From the cell containing the given text, extract its center point as (x, y) coordinate. 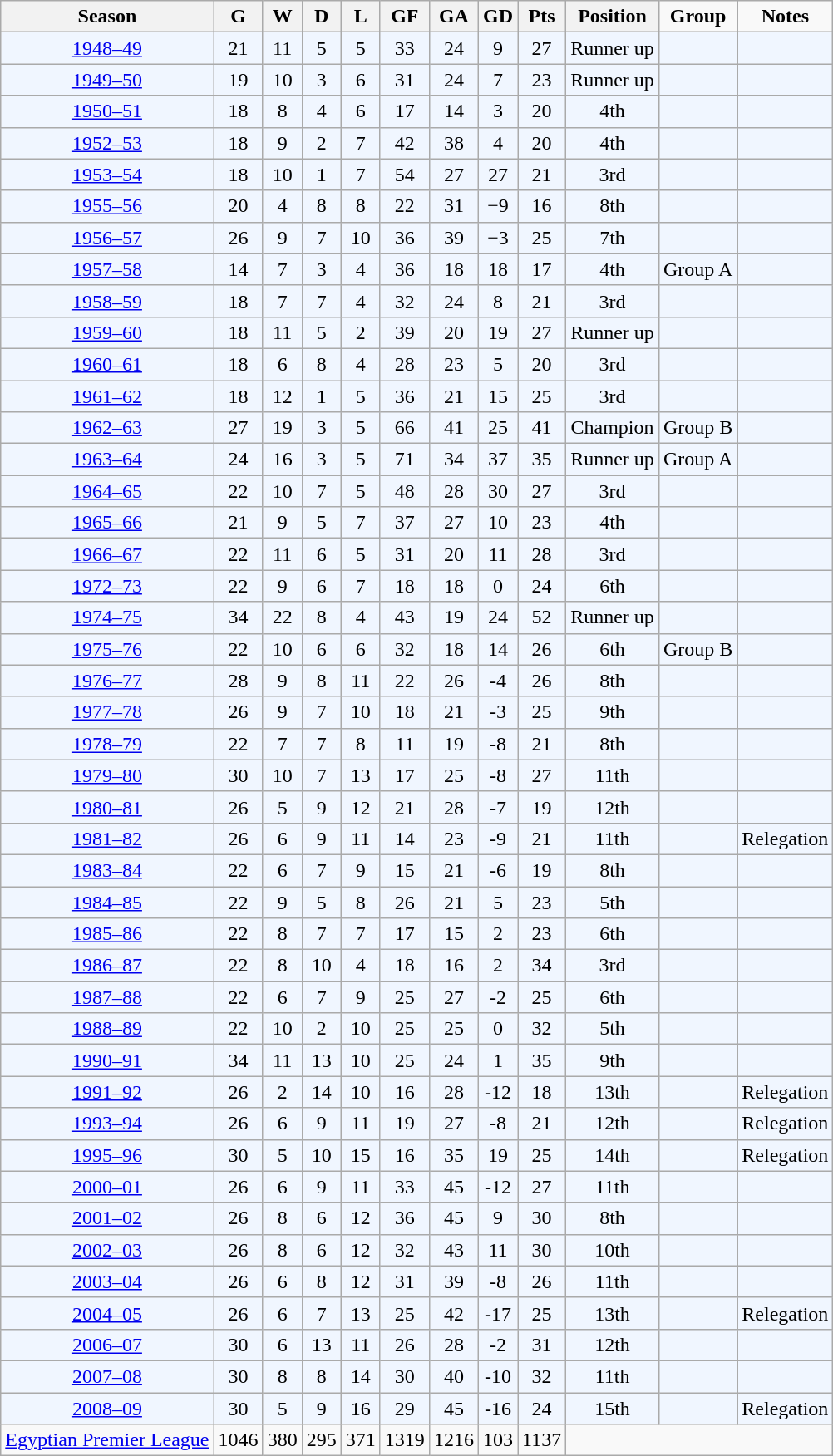
1949–50 (107, 80)
2003–04 (107, 1281)
1965–66 (107, 523)
2006–07 (107, 1345)
Group (697, 17)
Champion (613, 428)
1978–79 (107, 744)
1995–96 (107, 1155)
1976–77 (107, 681)
1959–60 (107, 332)
-4 (497, 681)
GA (454, 17)
1046 (238, 1440)
103 (497, 1440)
48 (404, 491)
1319 (404, 1440)
54 (404, 175)
-3 (497, 712)
7th (613, 238)
52 (541, 617)
2007–08 (107, 1376)
-10 (497, 1376)
1984–85 (107, 902)
10th (613, 1250)
71 (404, 460)
Pts (541, 17)
Season (107, 17)
38 (454, 143)
1985–86 (107, 934)
GD (497, 17)
1991–92 (107, 1092)
1950–51 (107, 111)
1977–78 (107, 712)
1979–80 (107, 775)
1955–56 (107, 206)
Egyptian Premier League (107, 1440)
L (361, 17)
1964–65 (107, 491)
1987–88 (107, 997)
1958–59 (107, 301)
40 (454, 1376)
−3 (497, 238)
371 (361, 1440)
15th (613, 1409)
2002–03 (107, 1250)
1972–73 (107, 586)
295 (321, 1440)
W (283, 17)
29 (404, 1409)
1216 (454, 1440)
1975–76 (107, 649)
D (321, 17)
Notes (785, 17)
2004–05 (107, 1313)
1962–63 (107, 428)
1960–61 (107, 364)
−9 (497, 206)
1988–89 (107, 1029)
1952–53 (107, 143)
14th (613, 1155)
1961–62 (107, 396)
2000–01 (107, 1187)
-7 (497, 807)
1948–49 (107, 48)
Position (613, 17)
-6 (497, 870)
2008–09 (107, 1409)
1980–81 (107, 807)
380 (283, 1440)
1957–58 (107, 269)
1137 (541, 1440)
-17 (497, 1313)
1956–57 (107, 238)
-16 (497, 1409)
66 (404, 428)
1986–87 (107, 966)
1974–75 (107, 617)
1953–54 (107, 175)
1983–84 (107, 870)
1993–94 (107, 1124)
1963–64 (107, 460)
2001–02 (107, 1218)
-9 (497, 839)
1981–82 (107, 839)
G (238, 17)
1966–67 (107, 554)
1990–91 (107, 1060)
GF (404, 17)
